Return the (X, Y) coordinate for the center point of the cell that contains the specified text.  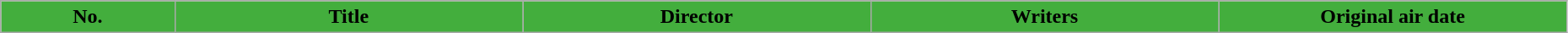
Writers (1044, 17)
Director (697, 17)
Title (349, 17)
No. (88, 17)
Original air date (1393, 17)
